Extract the (x, y) coordinate from the center of the cell holding the provided text.  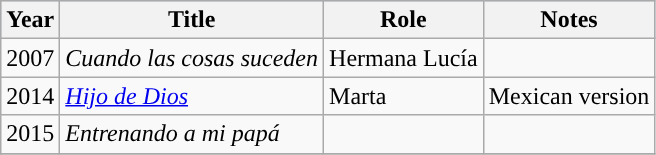
Hijo de Dios (192, 96)
Role (404, 20)
2015 (30, 134)
Entrenando a mi papá (192, 134)
Mexican version (569, 96)
Hermana Lucía (404, 58)
Notes (569, 20)
2014 (30, 96)
Title (192, 20)
Cuando las cosas suceden (192, 58)
Marta (404, 96)
Year (30, 20)
2007 (30, 58)
